Return (X, Y) of the center of cell containing provided text 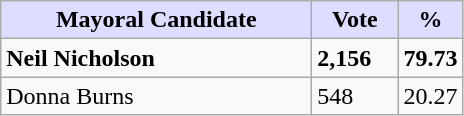
Mayoral Candidate (156, 20)
548 (355, 96)
% (430, 20)
79.73 (430, 58)
Neil Nicholson (156, 58)
Donna Burns (156, 96)
Vote (355, 20)
20.27 (430, 96)
2,156 (355, 58)
